Determine the [X, Y] coordinate at the center of the cell enclosing the given text.  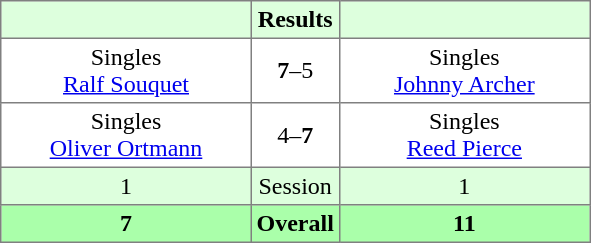
SinglesJohnny Archer [464, 70]
7 [126, 224]
Results [295, 20]
7–5 [295, 70]
SinglesRalf Souquet [126, 70]
Session [295, 186]
11 [464, 224]
SinglesReed Pierce [464, 135]
SinglesOliver Ortmann [126, 135]
4–7 [295, 135]
Overall [295, 224]
